Output the (X, Y) coordinate of the center of the cell containing the given text.  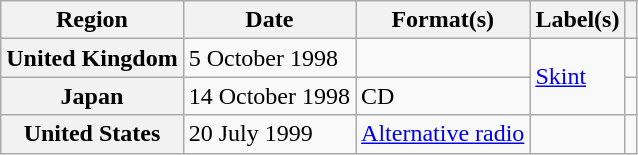
5 October 1998 (269, 58)
Japan (92, 96)
Region (92, 20)
Skint (578, 77)
United Kingdom (92, 58)
Date (269, 20)
Alternative radio (443, 134)
CD (443, 96)
Label(s) (578, 20)
14 October 1998 (269, 96)
20 July 1999 (269, 134)
Format(s) (443, 20)
United States (92, 134)
